Extract the (x, y) coordinate from the center of the cell holding the provided text.  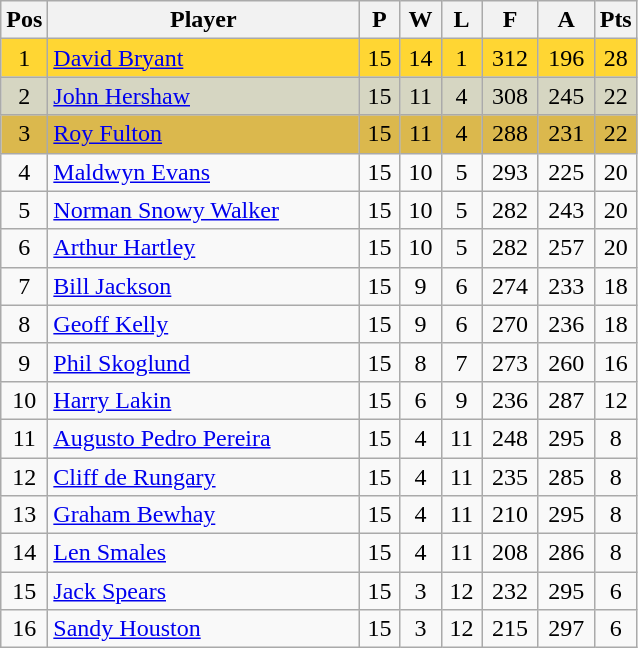
297 (566, 629)
235 (510, 477)
Phil Skoglund (204, 362)
Augusto Pedro Pereira (204, 438)
Pts (616, 20)
257 (566, 248)
Maldwyn Evans (204, 172)
Jack Spears (204, 591)
308 (510, 96)
W (420, 20)
P (380, 20)
210 (510, 515)
A (566, 20)
274 (510, 286)
Len Smales (204, 553)
286 (566, 553)
273 (510, 362)
287 (566, 400)
232 (510, 591)
Roy Fulton (204, 134)
233 (566, 286)
Player (204, 20)
L (462, 20)
245 (566, 96)
225 (566, 172)
208 (510, 553)
F (510, 20)
Geoff Kelly (204, 324)
Graham Bewhay (204, 515)
231 (566, 134)
Arthur Hartley (204, 248)
288 (510, 134)
Cliff de Rungary (204, 477)
270 (510, 324)
243 (566, 210)
13 (24, 515)
196 (566, 58)
312 (510, 58)
293 (510, 172)
Pos (24, 20)
285 (566, 477)
215 (510, 629)
Bill Jackson (204, 286)
248 (510, 438)
260 (566, 362)
Sandy Houston (204, 629)
John Hershaw (204, 96)
Harry Lakin (204, 400)
28 (616, 58)
2 (24, 96)
Norman Snowy Walker (204, 210)
David Bryant (204, 58)
